Return the (X, Y) coordinate for the center point of the cell that contains the specified text.  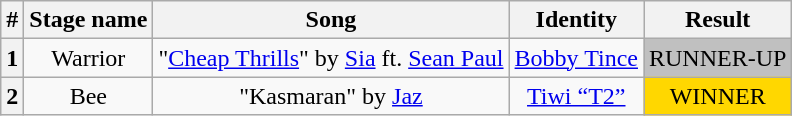
"Kasmaran" by Jaz (331, 96)
2 (12, 96)
Identity (576, 20)
Stage name (88, 20)
"Cheap Thrills" by Sia ft. Sean Paul (331, 58)
Song (331, 20)
Bobby Tince (576, 58)
# (12, 20)
Result (718, 20)
WINNER (718, 96)
Bee (88, 96)
RUNNER-UP (718, 58)
1 (12, 58)
Warrior (88, 58)
Tiwi “T2” (576, 96)
